Scan for the cell matching the given text and deliver its [X, Y] coordinate at center. 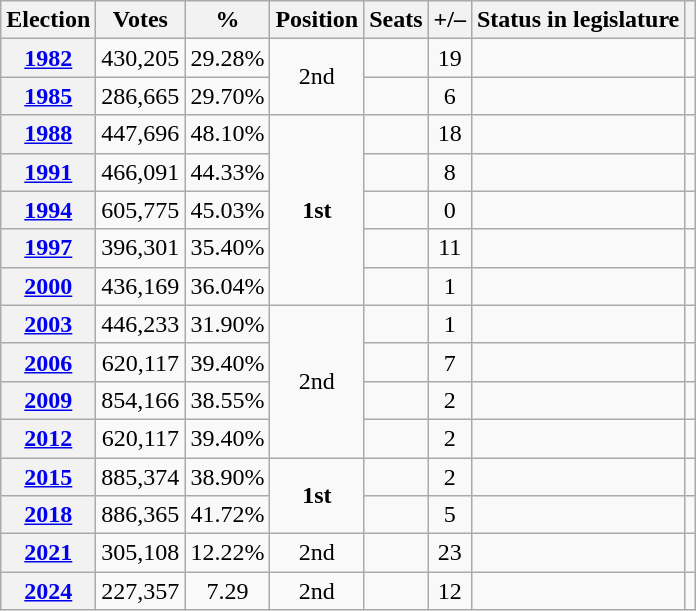
2000 [48, 286]
31.90% [228, 324]
396,301 [140, 248]
35.40% [228, 248]
286,665 [140, 96]
447,696 [140, 134]
44.33% [228, 172]
23 [450, 553]
7 [450, 362]
18 [450, 134]
38.90% [228, 477]
Votes [140, 20]
2003 [48, 324]
Election [48, 20]
5 [450, 515]
0 [450, 210]
885,374 [140, 477]
1982 [48, 58]
605,775 [140, 210]
41.72% [228, 515]
2009 [48, 400]
2015 [48, 477]
2024 [48, 591]
45.03% [228, 210]
1997 [48, 248]
29.28% [228, 58]
446,233 [140, 324]
2021 [48, 553]
430,205 [140, 58]
36.04% [228, 286]
11 [450, 248]
19 [450, 58]
Seats [396, 20]
12 [450, 591]
227,357 [140, 591]
% [228, 20]
1985 [48, 96]
6 [450, 96]
1991 [48, 172]
886,365 [140, 515]
1994 [48, 210]
854,166 [140, 400]
2012 [48, 438]
29.70% [228, 96]
305,108 [140, 553]
8 [450, 172]
38.55% [228, 400]
12.22% [228, 553]
48.10% [228, 134]
466,091 [140, 172]
2006 [48, 362]
2018 [48, 515]
+/– [450, 20]
Status in legislature [578, 20]
7.29 [228, 591]
436,169 [140, 286]
Position [317, 20]
1988 [48, 134]
